Search for the cell housing the specified text and yield its (X, Y) center coordinate. 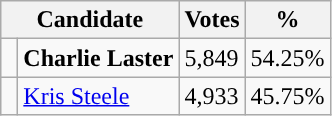
Kris Steele (98, 96)
54.25% (288, 58)
% (288, 20)
Charlie Laster (98, 58)
45.75% (288, 96)
Votes (212, 20)
Candidate (90, 20)
5,849 (212, 58)
4,933 (212, 96)
